Detect which cell encompasses the target text, then output its [x, y] center coordinate. 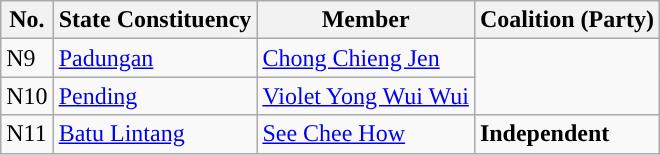
N9 [27, 58]
Chong Chieng Jen [366, 58]
State Constituency [155, 20]
N11 [27, 134]
Independent [566, 134]
Padungan [155, 58]
Member [366, 20]
No. [27, 20]
N10 [27, 96]
Batu Lintang [155, 134]
See Chee How [366, 134]
Pending [155, 96]
Coalition (Party) [566, 20]
Violet Yong Wui Wui [366, 96]
